Return (x, y) of the center of cell containing provided text 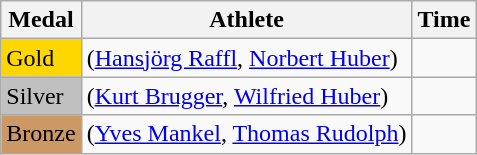
Gold (41, 58)
(Yves Mankel, Thomas Rudolph) (246, 134)
(Kurt Brugger, Wilfried Huber) (246, 96)
Time (444, 20)
Medal (41, 20)
Silver (41, 96)
Bronze (41, 134)
(Hansjörg Raffl, Norbert Huber) (246, 58)
Athlete (246, 20)
